Detect which cell encompasses the target text, then output its (x, y) center coordinate. 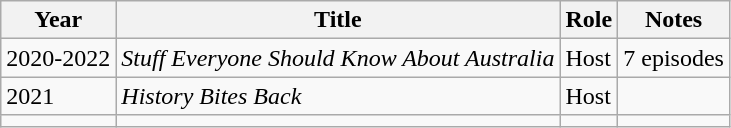
Role (589, 20)
Title (338, 20)
2020-2022 (58, 58)
7 episodes (674, 58)
Notes (674, 20)
Year (58, 20)
Stuff Everyone Should Know About Australia (338, 58)
History Bites Back (338, 96)
2021 (58, 96)
